From the cell containing the given text, extract its center point as [x, y] coordinate. 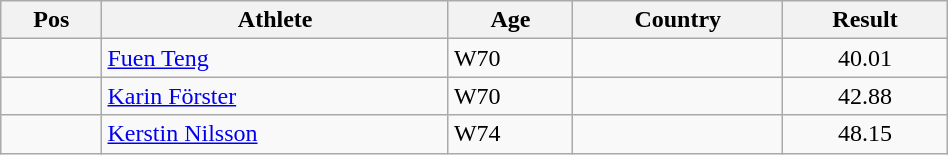
W74 [510, 134]
48.15 [865, 134]
40.01 [865, 58]
Age [510, 20]
Pos [52, 20]
Result [865, 20]
Fuen Teng [275, 58]
Athlete [275, 20]
Country [678, 20]
42.88 [865, 96]
Kerstin Nilsson [275, 134]
Karin Förster [275, 96]
